Return the (x, y) coordinate for the center point of the cell that contains the specified text.  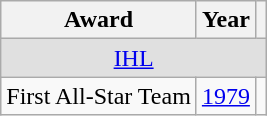
1979 (226, 96)
Award (99, 20)
First All-Star Team (99, 96)
IHL (134, 58)
Year (226, 20)
